For the text-containing cell, return its midpoint in (X, Y) coordinate format. 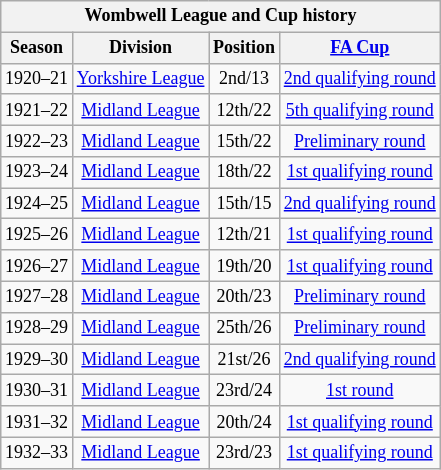
1925–26 (37, 234)
1929–30 (37, 360)
1927–28 (37, 296)
1930–31 (37, 390)
12th/22 (244, 110)
20th/23 (244, 296)
1920–21 (37, 78)
23rd/23 (244, 452)
1928–29 (37, 328)
12th/21 (244, 234)
1932–33 (37, 452)
1926–27 (37, 266)
25th/26 (244, 328)
2nd/13 (244, 78)
Yorkshire League (140, 78)
1931–32 (37, 422)
18th/22 (244, 172)
19th/20 (244, 266)
Wombwell League and Cup history (220, 16)
20th/24 (244, 422)
5th qualifying round (360, 110)
1923–24 (37, 172)
FA Cup (360, 48)
1st round (360, 390)
1921–22 (37, 110)
Position (244, 48)
Division (140, 48)
15th/22 (244, 140)
Season (37, 48)
15th/15 (244, 204)
1924–25 (37, 204)
21st/26 (244, 360)
1922–23 (37, 140)
23rd/24 (244, 390)
